Detect which cell encompasses the target text, then output its [x, y] center coordinate. 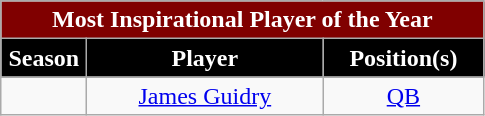
Season [44, 58]
Position(s) [404, 58]
Player [205, 58]
QB [404, 96]
Most Inspirational Player of the Year [242, 20]
James Guidry [205, 96]
